Identify which cell holds the provided text, then report its [x, y] central coordinate. 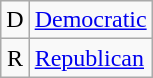
R [15, 58]
D [15, 20]
Democratic [90, 20]
Republican [90, 58]
